Extract the (X, Y) coordinate from the center of the cell holding the provided text.  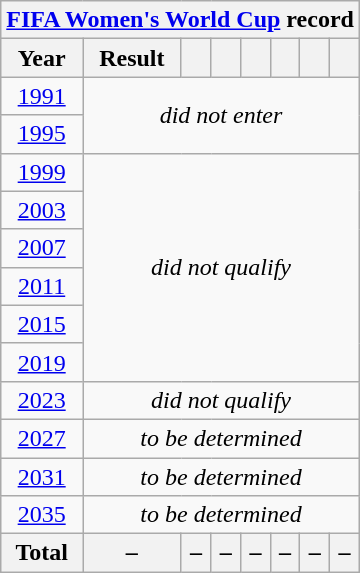
2035 (42, 515)
1999 (42, 172)
2015 (42, 324)
Result (132, 58)
2031 (42, 477)
2027 (42, 438)
1991 (42, 96)
2019 (42, 362)
Total (42, 553)
2003 (42, 210)
1995 (42, 134)
2007 (42, 248)
Year (42, 58)
FIFA Women's World Cup record (180, 20)
2023 (42, 400)
did not enter (222, 115)
2011 (42, 286)
